Return (x, y) of the center of cell containing provided text 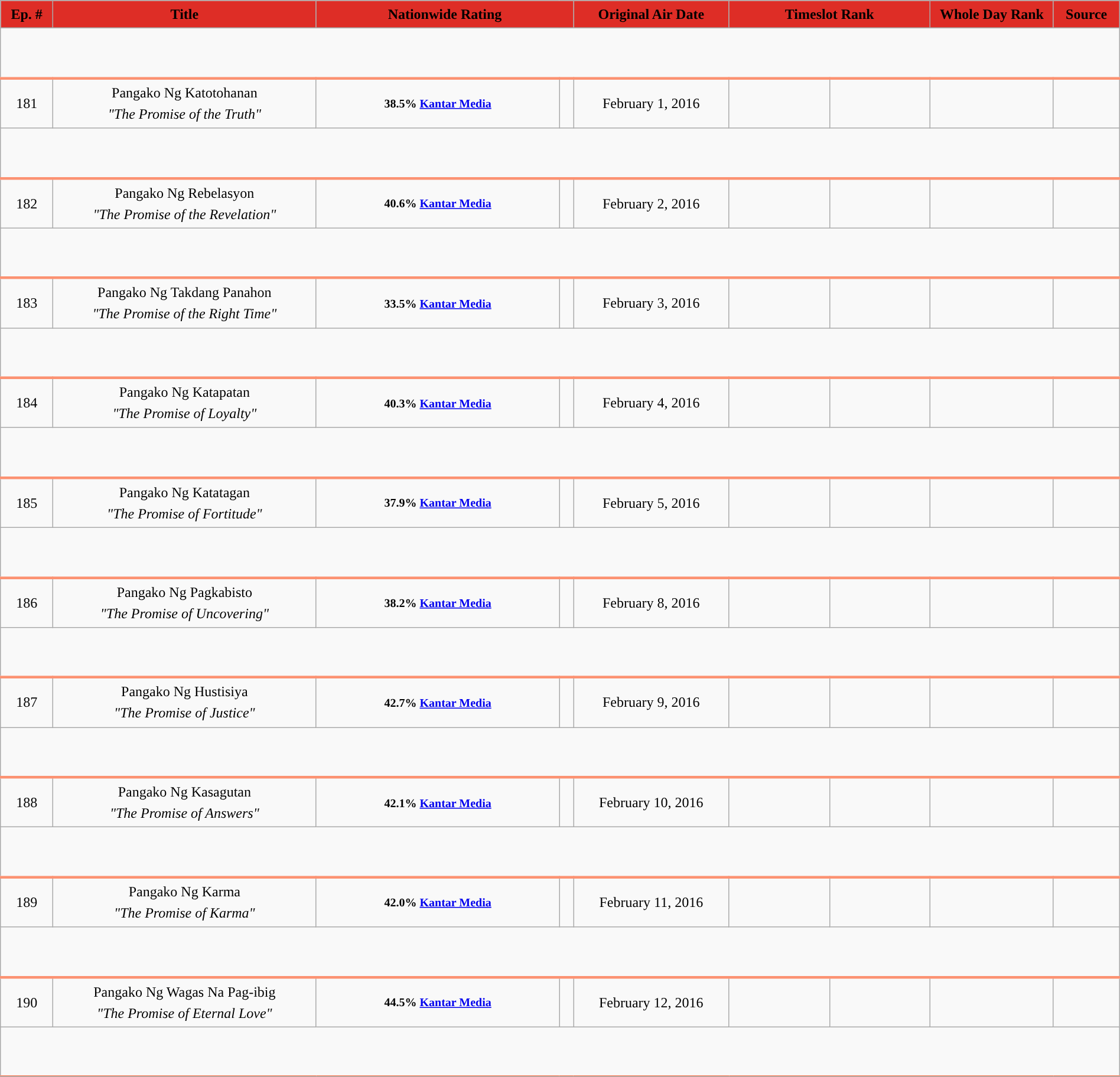
38.2% Kantar Media (438, 602)
Nationwide Rating (445, 14)
February 8, 2016 (651, 602)
186 (27, 602)
February 4, 2016 (651, 403)
February 11, 2016 (651, 902)
February 1, 2016 (651, 103)
Whole Day Rank (992, 14)
182 (27, 203)
188 (27, 802)
40.3% Kantar Media (438, 403)
Source (1086, 14)
Pangako Ng Karma "The Promise of Karma" (185, 902)
Pangako Ng Rebelasyon "The Promise of the Revelation" (185, 203)
Pangako Ng Katatagan "The Promise of Fortitude" (185, 503)
37.9% Kantar Media (438, 503)
February 9, 2016 (651, 703)
44.5% Kantar Media (438, 1001)
38.5% Kantar Media (438, 103)
Title (185, 14)
185 (27, 503)
42.0% Kantar Media (438, 902)
184 (27, 403)
Pangako Ng Takdang Panahon "The Promise of the Right Time" (185, 303)
Pangako Ng Katotohanan "The Promise of the Truth" (185, 103)
Ep. # (27, 14)
Pangako Ng Hustisiya "The Promise of Justice" (185, 703)
Pangako Ng Pagkabisto"The Promise of Uncovering" (185, 602)
Timeslot Rank (829, 14)
February 10, 2016 (651, 802)
Pangako Ng Wagas Na Pag-ibig "The Promise of Eternal Love" (185, 1001)
33.5% Kantar Media (438, 303)
187 (27, 703)
February 3, 2016 (651, 303)
Pangako Ng Katapatan "The Promise of Loyalty" (185, 403)
February 2, 2016 (651, 203)
Original Air Date (651, 14)
42.7% Kantar Media (438, 703)
February 5, 2016 (651, 503)
181 (27, 103)
Pangako Ng Kasagutan "The Promise of Answers" (185, 802)
42.1% Kantar Media (438, 802)
40.6% Kantar Media (438, 203)
189 (27, 902)
183 (27, 303)
February 12, 2016 (651, 1001)
190 (27, 1001)
